Pinpoint the cell where the given text exists, returning its [x, y] midpoint coordinate. 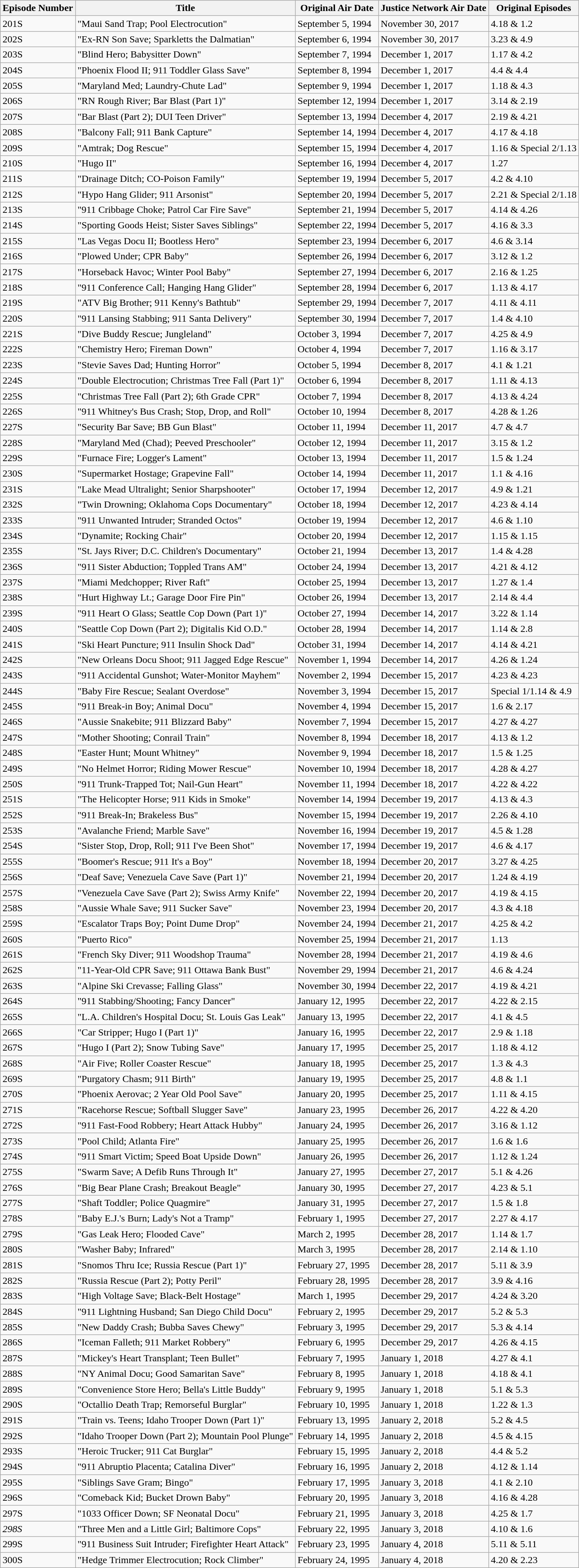
"St. Jays River; D.C. Children's Documentary" [185, 551]
"Iceman Falleth; 911 Market Robbery" [185, 1343]
264S [38, 1001]
5.1 & 4.26 [534, 1172]
November 7, 1994 [337, 722]
"Baby E.J.'s Burn; Lady's Not a Tramp" [185, 1219]
5.2 & 4.5 [534, 1420]
4.22 & 4.20 [534, 1110]
February 6, 1995 [337, 1343]
October 3, 1994 [337, 334]
205S [38, 86]
February 22, 1995 [337, 1529]
"911 Accidental Gunshot; Water-Monitor Mayhem" [185, 675]
March 2, 1995 [337, 1234]
October 17, 1994 [337, 489]
"Washer Baby; Infrared" [185, 1250]
February 8, 1995 [337, 1374]
265S [38, 1017]
"Train vs. Teens; Idaho Trooper Down (Part 1)" [185, 1420]
"Easter Hunt; Mount Whitney" [185, 753]
212S [38, 194]
"Shaft Toddler; Police Quagmire" [185, 1203]
4.28 & 4.27 [534, 769]
294S [38, 1467]
1.22 & 1.3 [534, 1405]
Justice Network Air Date [434, 8]
"Escalator Traps Boy; Point Dume Drop" [185, 923]
"Snomos Thru Ice; Russia Rescue (Part 1)" [185, 1265]
1.24 & 4.19 [534, 877]
"911 Sister Abduction; Toppled Trans AM" [185, 567]
217S [38, 272]
1.11 & 4.13 [534, 380]
279S [38, 1234]
October 11, 1994 [337, 427]
November 29, 1994 [337, 970]
1.18 & 4.12 [534, 1048]
"Horseback Havoc; Winter Pool Baby" [185, 272]
4.2 & 4.10 [534, 179]
1.16 & Special 2/1.13 [534, 148]
Special 1/1.14 & 4.9 [534, 691]
November 2, 1994 [337, 675]
4.21 & 4.12 [534, 567]
February 7, 1995 [337, 1358]
257S [38, 892]
266S [38, 1032]
November 22, 1994 [337, 892]
"Maryland Med (Chad); Peeved Preschooler" [185, 442]
"Blind Hero; Babysitter Down" [185, 55]
2.21 & Special 2/1.18 [534, 194]
"Gas Leak Hero; Flooded Cave" [185, 1234]
Episode Number [38, 8]
2.19 & 4.21 [534, 117]
January 31, 1995 [337, 1203]
November 16, 1994 [337, 830]
287S [38, 1358]
"The Helicopter Horse; 911 Kids in Smoke" [185, 799]
1.5 & 1.25 [534, 753]
5.3 & 4.14 [534, 1327]
262S [38, 970]
4.18 & 1.2 [534, 24]
243S [38, 675]
255S [38, 861]
230S [38, 474]
4.23 & 4.23 [534, 675]
4.24 & 3.20 [534, 1296]
1.13 [534, 939]
4.25 & 1.7 [534, 1513]
"Big Bear Plane Crash; Breakout Beagle" [185, 1188]
1.13 & 4.17 [534, 287]
January 12, 1995 [337, 1001]
September 7, 1994 [337, 55]
282S [38, 1281]
"Dynamite; Rocking Chair" [185, 536]
251S [38, 799]
"Double Electrocution; Christmas Tree Fall (Part 1)" [185, 380]
271S [38, 1110]
4.13 & 1.2 [534, 738]
232S [38, 505]
"911 Lightning Husband; San Diego Child Docu" [185, 1312]
278S [38, 1219]
244S [38, 691]
January 18, 1995 [337, 1063]
"Baby Fire Rescue; Sealant Overdose" [185, 691]
256S [38, 877]
299S [38, 1544]
"Octallio Death Trap; Remorseful Burglar" [185, 1405]
237S [38, 582]
"Swarm Save; A Defib Runs Through It" [185, 1172]
288S [38, 1374]
"Comeback Kid; Bucket Drown Baby" [185, 1498]
276S [38, 1188]
"Security Bar Save; BB Gun Blast" [185, 427]
4.6 & 1.10 [534, 520]
"Twin Drowning; Oklahoma Cops Documentary" [185, 505]
216S [38, 256]
"Purgatory Chasm; 911 Birth" [185, 1079]
4.1 & 2.10 [534, 1482]
January 23, 1995 [337, 1110]
214S [38, 225]
"Ski Heart Puncture; 911 Insulin Shock Dad" [185, 644]
September 30, 1994 [337, 318]
220S [38, 318]
1.6 & 1.6 [534, 1141]
3.9 & 4.16 [534, 1281]
September 13, 1994 [337, 117]
"Sporting Goods Heist; Sister Saves Siblings" [185, 225]
229S [38, 458]
February 23, 1995 [337, 1544]
292S [38, 1435]
291S [38, 1420]
4.17 & 4.18 [534, 132]
February 10, 1995 [337, 1405]
4.10 & 1.6 [534, 1529]
October 13, 1994 [337, 458]
223S [38, 365]
4.26 & 4.15 [534, 1343]
"Phoenix Flood II; 911 Toddler Glass Save" [185, 70]
February 20, 1995 [337, 1498]
November 24, 1994 [337, 923]
February 9, 1995 [337, 1389]
February 3, 1995 [337, 1327]
284S [38, 1312]
"Mother Shooting; Conrail Train" [185, 738]
253S [38, 830]
November 23, 1994 [337, 908]
3.15 & 1.2 [534, 442]
February 16, 1995 [337, 1467]
"Hurt Highway Lt.; Garage Door Fire Pin" [185, 598]
January 17, 1995 [337, 1048]
February 13, 1995 [337, 1420]
October 26, 1994 [337, 598]
289S [38, 1389]
October 25, 1994 [337, 582]
February 17, 1995 [337, 1482]
January 25, 1995 [337, 1141]
"Aussie Snakebite; 911 Blizzard Baby" [185, 722]
4.6 & 4.17 [534, 846]
2.9 & 1.18 [534, 1032]
270S [38, 1094]
4.18 & 4.1 [534, 1374]
2.26 & 4.10 [534, 815]
2.14 & 4.4 [534, 598]
"L.A. Children's Hospital Docu; St. Louis Gas Leak" [185, 1017]
285S [38, 1327]
"Maui Sand Trap; Pool Electrocution" [185, 24]
November 28, 1994 [337, 955]
September 15, 1994 [337, 148]
"911 Conference Call; Hanging Hang Glider" [185, 287]
November 30, 1994 [337, 986]
January 16, 1995 [337, 1032]
"Puerto Rico" [185, 939]
4.25 & 4.2 [534, 923]
4.19 & 4.6 [534, 955]
298S [38, 1529]
October 12, 1994 [337, 442]
1.27 [534, 163]
October 5, 1994 [337, 365]
September 27, 1994 [337, 272]
"Aussie Whale Save; 911 Sucker Save" [185, 908]
4.28 & 1.26 [534, 411]
4.27 & 4.27 [534, 722]
"Ex-RN Son Save; Sparkletts the Dalmatian" [185, 39]
272S [38, 1125]
213S [38, 210]
September 21, 1994 [337, 210]
3.12 & 1.2 [534, 256]
"911 Lansing Stabbing; 911 Santa Delivery" [185, 318]
4.16 & 4.28 [534, 1498]
215S [38, 241]
"Hypo Hang Glider; 911 Arsonist" [185, 194]
4.25 & 4.9 [534, 334]
1.5 & 1.24 [534, 458]
January 19, 1995 [337, 1079]
September 8, 1994 [337, 70]
4.13 & 4.24 [534, 396]
November 25, 1994 [337, 939]
October 6, 1994 [337, 380]
201S [38, 24]
January 30, 1995 [337, 1188]
261S [38, 955]
"Miami Medchopper; River Raft" [185, 582]
4.22 & 2.15 [534, 1001]
"Las Vegas Docu II; Bootless Hero" [185, 241]
"Christmas Tree Fall (Part 2); 6th Grade CPR" [185, 396]
"911 Business Suit Intruder; Firefighter Heart Attack" [185, 1544]
240S [38, 629]
4.6 & 3.14 [534, 241]
"New Orleans Docu Shoot; 911 Jagged Edge Rescue" [185, 660]
January 20, 1995 [337, 1094]
238S [38, 598]
October 14, 1994 [337, 474]
286S [38, 1343]
4.5 & 4.15 [534, 1435]
1.17 & 4.2 [534, 55]
October 27, 1994 [337, 613]
"High Voltage Save; Black-Belt Hostage" [185, 1296]
November 21, 1994 [337, 877]
4.16 & 3.3 [534, 225]
4.9 & 1.21 [534, 489]
228S [38, 442]
"Maryland Med; Laundry-Chute Lad" [185, 86]
235S [38, 551]
February 15, 1995 [337, 1451]
February 21, 1995 [337, 1513]
5.1 & 5.3 [534, 1389]
233S [38, 520]
219S [38, 303]
277S [38, 1203]
October 31, 1994 [337, 644]
February 2, 1995 [337, 1312]
249S [38, 769]
September 23, 1994 [337, 241]
5.11 & 3.9 [534, 1265]
224S [38, 380]
245S [38, 707]
208S [38, 132]
2.16 & 1.25 [534, 272]
September 22, 1994 [337, 225]
October 21, 1994 [337, 551]
2.27 & 4.17 [534, 1219]
3.14 & 2.19 [534, 101]
203S [38, 55]
November 18, 1994 [337, 861]
"Car Stripper; Hugo I (Part 1)" [185, 1032]
"Mickey's Heart Transplant; Teen Bullet" [185, 1358]
1.14 & 1.7 [534, 1234]
"911 Abruptio Placenta; Catalina Diver" [185, 1467]
4.27 & 4.1 [534, 1358]
236S [38, 567]
3.22 & 1.14 [534, 613]
"Heroic Trucker; 911 Cat Burglar" [185, 1451]
"Boomer's Rescue; 911 It's a Boy" [185, 861]
263S [38, 986]
260S [38, 939]
231S [38, 489]
4.3 & 4.18 [534, 908]
January 13, 1995 [337, 1017]
1.5 & 1.8 [534, 1203]
September 9, 1994 [337, 86]
"Hugo II" [185, 163]
4.6 & 4.24 [534, 970]
February 14, 1995 [337, 1435]
"911 Smart Victim; Speed Boat Upside Down" [185, 1156]
November 10, 1994 [337, 769]
September 28, 1994 [337, 287]
October 10, 1994 [337, 411]
"No Helmet Horror; Riding Mower Rescue" [185, 769]
246S [38, 722]
274S [38, 1156]
"Alpine Ski Crevasse; Falling Glass" [185, 986]
1.4 & 4.28 [534, 551]
"Stevie Saves Dad; Hunting Horror" [185, 365]
"1033 Officer Down; SF Neonatal Docu" [185, 1513]
"New Daddy Crash; Bubba Saves Chewy" [185, 1327]
5.2 & 5.3 [534, 1312]
300S [38, 1560]
November 11, 1994 [337, 784]
"Air Five; Roller Coaster Rescue" [185, 1063]
209S [38, 148]
269S [38, 1079]
October 18, 1994 [337, 505]
2.14 & 1.10 [534, 1250]
1.3 & 4.3 [534, 1063]
"911 Whitney's Bus Crash; Stop, Drop, and Roll" [185, 411]
1.15 & 1.15 [534, 536]
"Venezuela Cave Save (Part 2); Swiss Army Knife" [185, 892]
4.13 & 4.3 [534, 799]
4.4 & 5.2 [534, 1451]
4.20 & 2.23 [534, 1560]
"911 Heart O Glass; Seattle Cop Down (Part 1)" [185, 613]
1.11 & 4.15 [534, 1094]
September 20, 1994 [337, 194]
4.22 & 4.22 [534, 784]
239S [38, 613]
1.16 & 3.17 [534, 349]
3.27 & 4.25 [534, 861]
227S [38, 427]
"Russia Rescue (Part 2); Potty Peril" [185, 1281]
"Three Men and a Little Girl; Baltimore Cops" [185, 1529]
"Pool Child; Atlanta Fire" [185, 1141]
September 16, 1994 [337, 163]
4.12 & 1.14 [534, 1467]
Title [185, 8]
November 9, 1994 [337, 753]
"Deaf Save; Venezuela Cave Save (Part 1)" [185, 877]
"French Sky Diver; 911 Woodshop Trauma" [185, 955]
241S [38, 644]
1.18 & 4.3 [534, 86]
4.26 & 1.24 [534, 660]
"911 Break-in Boy; Animal Docu" [185, 707]
March 3, 1995 [337, 1250]
4.23 & 5.1 [534, 1188]
281S [38, 1265]
"Lake Mead Ultralight; Senior Sharpshooter" [185, 489]
January 24, 1995 [337, 1125]
296S [38, 1498]
October 4, 1994 [337, 349]
218S [38, 287]
"Siblings Save Gram; Bingo" [185, 1482]
273S [38, 1141]
November 4, 1994 [337, 707]
"Seattle Cop Down (Part 2); Digitalis Kid O.D." [185, 629]
"ATV Big Brother; 911 Kenny's Bathtub" [185, 303]
4.14 & 4.26 [534, 210]
258S [38, 908]
5.11 & 5.11 [534, 1544]
January 27, 1995 [337, 1172]
3.23 & 4.9 [534, 39]
"Bar Blast (Part 2); DUI Teen Driver" [185, 117]
"Idaho Trooper Down (Part 2); Mountain Pool Plunge" [185, 1435]
"Sister Stop, Drop, Roll; 911 I've Been Shot" [185, 846]
297S [38, 1513]
222S [38, 349]
250S [38, 784]
4.1 & 4.5 [534, 1017]
"911 Break-In; Brakeless Bus" [185, 815]
September 6, 1994 [337, 39]
4.7 & 4.7 [534, 427]
280S [38, 1250]
3.16 & 1.12 [534, 1125]
"Chemistry Hero; Fireman Down" [185, 349]
October 24, 1994 [337, 567]
March 1, 1995 [337, 1296]
"Amtrak; Dog Rescue" [185, 148]
4.23 & 4.14 [534, 505]
1.12 & 1.24 [534, 1156]
268S [38, 1063]
November 3, 1994 [337, 691]
September 29, 1994 [337, 303]
206S [38, 101]
September 12, 1994 [337, 101]
234S [38, 536]
"Hedge Trimmer Electrocution; Rock Climber" [185, 1560]
January 26, 1995 [337, 1156]
252S [38, 815]
4.19 & 4.21 [534, 986]
"911 Stabbing/Shooting; Fancy Dancer" [185, 1001]
247S [38, 738]
1.1 & 4.16 [534, 474]
204S [38, 70]
"Avalanche Friend; Marble Save" [185, 830]
February 24, 1995 [337, 1560]
September 14, 1994 [337, 132]
"RN Rough River; Bar Blast (Part 1)" [185, 101]
"Drainage Ditch; CO-Poison Family" [185, 179]
221S [38, 334]
"911 Trunk-Trapped Tot; Nail-Gun Heart" [185, 784]
"NY Animal Docu; Good Samaritan Save" [185, 1374]
1.14 & 2.8 [534, 629]
290S [38, 1405]
October 28, 1994 [337, 629]
4.8 & 1.1 [534, 1079]
207S [38, 117]
4.4 & 4.4 [534, 70]
February 28, 1995 [337, 1281]
"911 Cribbage Choke; Patrol Car Fire Save" [185, 210]
September 19, 1994 [337, 179]
1.6 & 2.17 [534, 707]
November 14, 1994 [337, 799]
4.11 & 4.11 [534, 303]
November 1, 1994 [337, 660]
210S [38, 163]
"Balcony Fall; 911 Bank Capture" [185, 132]
"Hugo I (Part 2); Snow Tubing Save" [185, 1048]
February 1, 1995 [337, 1219]
259S [38, 923]
211S [38, 179]
"911 Fast-Food Robbery; Heart Attack Hubby" [185, 1125]
"Phoenix Aerovac; 2 Year Old Pool Save" [185, 1094]
1.4 & 4.10 [534, 318]
October 7, 1994 [337, 396]
202S [38, 39]
"Racehorse Rescue; Softball Slugger Save" [185, 1110]
4.19 & 4.15 [534, 892]
"Dive Buddy Rescue; Jungleland" [185, 334]
1.27 & 1.4 [534, 582]
4.14 & 4.21 [534, 644]
267S [38, 1048]
4.1 & 1.21 [534, 365]
275S [38, 1172]
295S [38, 1482]
293S [38, 1451]
"Furnace Fire; Logger's Lament" [185, 458]
225S [38, 396]
September 26, 1994 [337, 256]
"Convenience Store Hero; Bella's Little Buddy" [185, 1389]
September 5, 1994 [337, 24]
"11-Year-Old CPR Save; 911 Ottawa Bank Bust" [185, 970]
Original Episodes [534, 8]
226S [38, 411]
254S [38, 846]
"Supermarket Hostage; Grapevine Fall" [185, 474]
November 17, 1994 [337, 846]
February 27, 1995 [337, 1265]
"Plowed Under; CPR Baby" [185, 256]
October 19, 1994 [337, 520]
242S [38, 660]
283S [38, 1296]
"911 Unwanted Intruder; Stranded Octos" [185, 520]
November 15, 1994 [337, 815]
4.5 & 1.28 [534, 830]
248S [38, 753]
October 20, 1994 [337, 536]
November 8, 1994 [337, 738]
Original Air Date [337, 8]
